Locate the cell with the specified text and output its (X, Y) center coordinate. 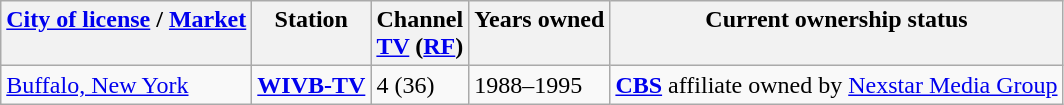
4 (36) (420, 85)
Current ownership status (836, 34)
Buffalo, New York (126, 85)
1988–1995 (540, 85)
Years owned (540, 34)
ChannelTV (RF) (420, 34)
Station (312, 34)
CBS affiliate owned by Nexstar Media Group (836, 85)
City of license / Market (126, 34)
WIVB-TV (312, 85)
